From the cell containing the given text, extract its center point as (x, y) coordinate. 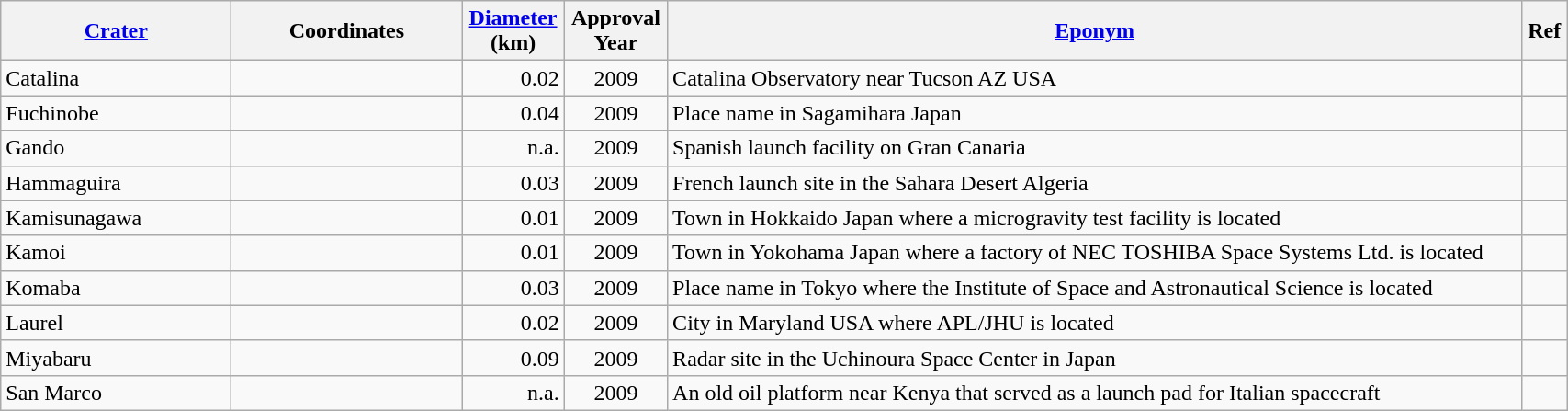
An old oil platform near Kenya that served as a launch pad for Italian spacecraft (1095, 393)
ApprovalYear (615, 31)
Place name in Tokyo where the Institute of Space and Astronautical Science is located (1095, 288)
Laurel (116, 323)
0.09 (513, 358)
Kamisunagawa (116, 218)
Hammaguira (116, 183)
Ref (1545, 31)
Radar site in the Uchinoura Space Center in Japan (1095, 358)
French launch site in the Sahara Desert Algeria (1095, 183)
Coordinates (347, 31)
Town in Yokohama Japan where a factory of NEC TOSHIBA Space Systems Ltd. is located (1095, 253)
Catalina Observatory near Tucson AZ USA (1095, 78)
Place name in Sagamihara Japan (1095, 113)
Catalina (116, 78)
Gando (116, 148)
Spanish launch facility on Gran Canaria (1095, 148)
Crater (116, 31)
Miyabaru (116, 358)
0.04 (513, 113)
Komaba (116, 288)
Town in Hokkaido Japan where a microgravity test facility is located (1095, 218)
City in Maryland USA where APL/JHU is located (1095, 323)
Fuchinobe (116, 113)
San Marco (116, 393)
Eponym (1095, 31)
Diameter(km) (513, 31)
Kamoi (116, 253)
